Output the [x, y] coordinate of the center of the cell containing the given text.  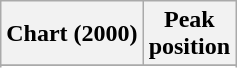
Peakposition [189, 34]
Chart (2000) [72, 34]
